Return the [x, y] coordinate for the center point of the cell that contains the specified text.  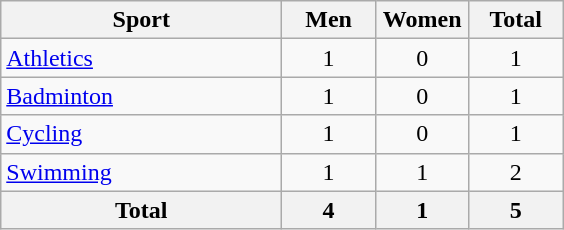
5 [516, 210]
Badminton [142, 96]
Women [422, 20]
Athletics [142, 58]
Men [329, 20]
Swimming [142, 172]
4 [329, 210]
Sport [142, 20]
Cycling [142, 134]
2 [516, 172]
